For the text-containing cell, return its midpoint in [X, Y] coordinate format. 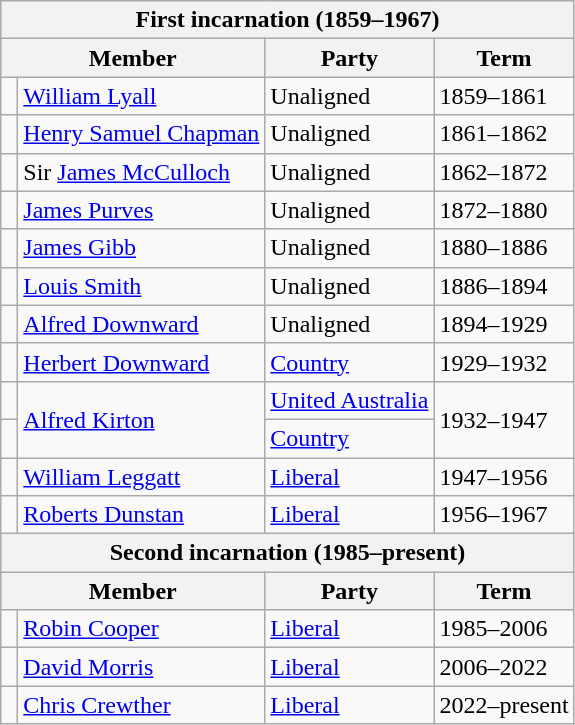
David Morris [142, 667]
Herbert Downward [142, 362]
1872–1880 [504, 210]
1956–1967 [504, 515]
William Leggatt [142, 477]
1880–1886 [504, 248]
1894–1929 [504, 324]
Roberts Dunstan [142, 515]
1929–1932 [504, 362]
James Purves [142, 210]
Henry Samuel Chapman [142, 134]
Chris Crewther [142, 705]
Alfred Downward [142, 324]
William Lyall [142, 96]
1932–1947 [504, 419]
Alfred Kirton [142, 419]
Robin Cooper [142, 629]
United Australia [350, 400]
1947–1956 [504, 477]
First incarnation (1859–1967) [288, 20]
1886–1894 [504, 286]
1859–1861 [504, 96]
1862–1872 [504, 172]
Sir James McCulloch [142, 172]
1985–2006 [504, 629]
2022–present [504, 705]
1861–1862 [504, 134]
Second incarnation (1985–present) [288, 553]
2006–2022 [504, 667]
James Gibb [142, 248]
Louis Smith [142, 286]
